Return the [x, y] coordinate for the center point of the cell that contains the specified text.  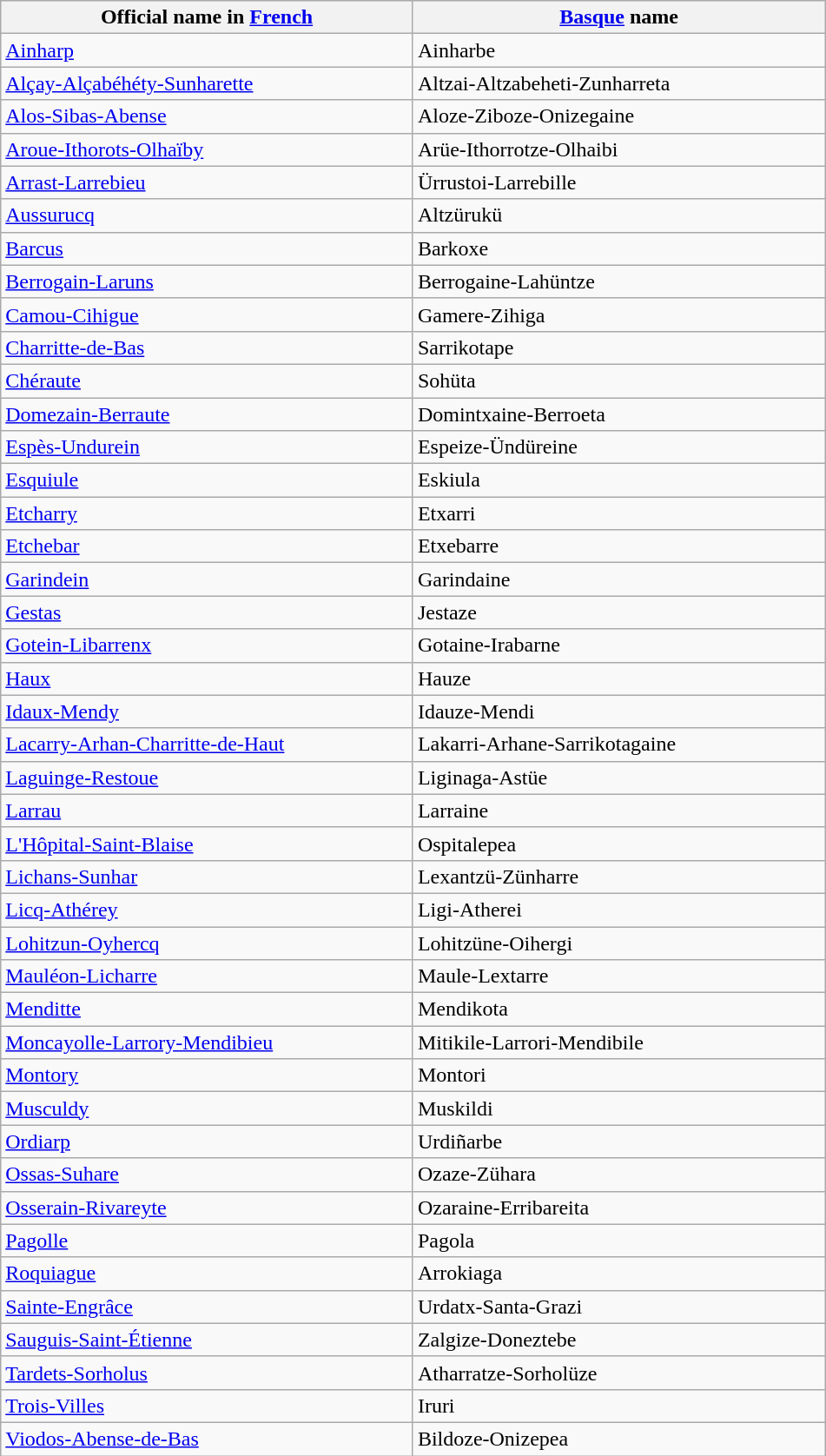
Tardets-Sorholus [207, 1373]
Aussurucq [207, 215]
Ozaraine-Erribareita [618, 1208]
Viodos-Abense-de-Bas [207, 1439]
Domezain-Berraute [207, 414]
Altzürukü [618, 215]
Garindaine [618, 579]
Sarrikotape [618, 347]
Mauléon-Licharre [207, 976]
Arrast-Larrebieu [207, 182]
Basque name [618, 17]
Alçay-Alçabéhéty-Sunharette [207, 83]
Sohüta [618, 381]
Musculdy [207, 1109]
Arrokiaga [618, 1274]
Lacarry-Arhan-Charritte-de-Haut [207, 745]
Gamere-Zihiga [618, 314]
Mitikile-Larrori-Mendibile [618, 1042]
Zalgize-Doneztebe [618, 1340]
Espès-Undurein [207, 447]
Idaux-Mendy [207, 711]
Ligi-Atherei [618, 910]
Iruri [618, 1406]
Official name in French [207, 17]
Jestaze [618, 612]
Ürrustoi-Larrebille [618, 182]
Larrau [207, 811]
Garindein [207, 579]
Liginaga-Astüe [618, 778]
Pagolle [207, 1241]
Berrogaine-Lahüntze [618, 281]
Sainte-Engrâce [207, 1307]
Espeize-Ündüreine [618, 447]
Etchebar [207, 546]
Barcus [207, 248]
Maule-Lextarre [618, 976]
Domintxaine-Berroeta [618, 414]
Ainharp [207, 50]
Ozaze-Zühara [618, 1175]
Charritte-de-Bas [207, 347]
Etxebarre [618, 546]
Eskiula [618, 480]
Moncayolle-Larrory-Mendibieu [207, 1042]
Berrogain-Laruns [207, 281]
Chéraute [207, 381]
Barkoxe [618, 248]
Laguinge-Restoue [207, 778]
Altzai-Altzabeheti-Zunharreta [618, 83]
Roquiague [207, 1274]
Ainharbe [618, 50]
Etcharry [207, 513]
Muskildi [618, 1109]
Lohitzun-Oyhercq [207, 943]
Aloze-Ziboze-Onizegaine [618, 116]
Sauguis-Saint-Étienne [207, 1340]
Gotaine-Irabarne [618, 645]
Bildoze-Onizepea [618, 1439]
Ordiarp [207, 1142]
Trois-Villes [207, 1406]
Mendikota [618, 1009]
Ossas-Suhare [207, 1175]
Lakarri-Arhane-Sarrikotagaine [618, 745]
Lichans-Sunhar [207, 877]
Urdiñarbe [618, 1142]
Aroue-Ithorots-Olhaïby [207, 149]
Haux [207, 678]
Urdatx-Santa-Grazi [618, 1307]
Ospitalepea [618, 844]
Pagola [618, 1241]
Lohitzüne-Oihergi [618, 943]
Atharratze-Sorholüze [618, 1373]
Esquiule [207, 480]
Gotein-Libarrenx [207, 645]
Alos-Sibas-Abense [207, 116]
Montori [618, 1075]
Hauze [618, 678]
Camou-Cihigue [207, 314]
Gestas [207, 612]
Larraine [618, 811]
Menditte [207, 1009]
Etxarri [618, 513]
Montory [207, 1075]
Osserain-Rivareyte [207, 1208]
Lexantzü-Zünharre [618, 877]
Idauze-Mendi [618, 711]
L'Hôpital-Saint-Blaise [207, 844]
Arüe-Ithorrotze-Olhaibi [618, 149]
Licq-Athérey [207, 910]
